Search for the cell housing the specified text and yield its (x, y) center coordinate. 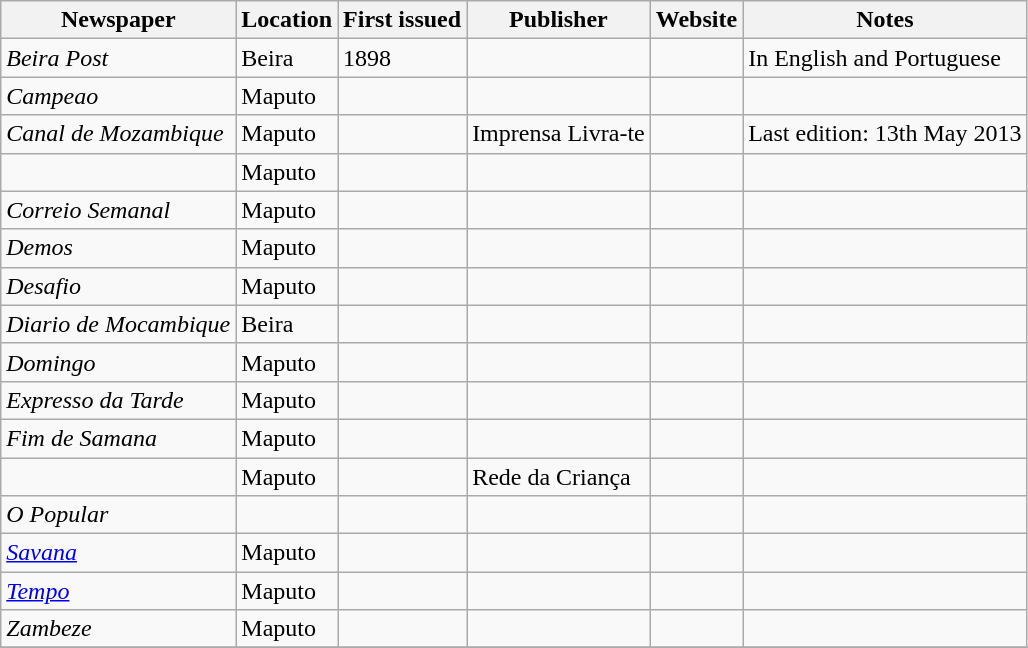
Publisher (559, 20)
O Popular (118, 515)
Beira Post (118, 58)
Domingo (118, 362)
Fim de Samana (118, 438)
Rede da Criança (559, 477)
Website (696, 20)
Savana (118, 553)
Expresso da Tarde (118, 400)
Newspaper (118, 20)
Zambeze (118, 629)
Campeao (118, 96)
Canal de Mozambique (118, 134)
Correio Semanal (118, 210)
In English and Portuguese (885, 58)
Tempo (118, 591)
Last edition: 13th May 2013 (885, 134)
Location (287, 20)
1898 (402, 58)
Notes (885, 20)
Diario de Mocambique (118, 324)
Imprensa Livra-te (559, 134)
Desafio (118, 286)
First issued (402, 20)
Demos (118, 248)
